Output the (X, Y) coordinate of the center of the cell containing the given text.  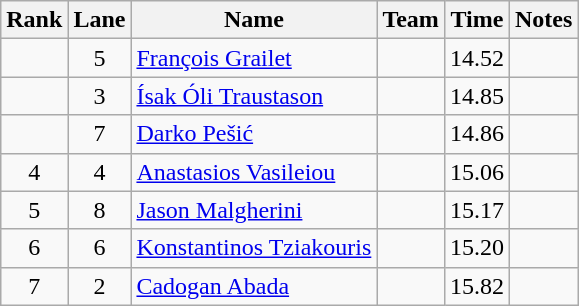
2 (100, 286)
Konstantinos Tziakouris (254, 248)
Rank (34, 20)
Time (476, 20)
3 (100, 96)
Darko Pešić (254, 134)
15.20 (476, 248)
Cadogan Abada (254, 286)
14.52 (476, 58)
Jason Malgherini (254, 210)
Team (411, 20)
15.82 (476, 286)
15.06 (476, 172)
Ísak Óli Traustason (254, 96)
14.85 (476, 96)
Name (254, 20)
15.17 (476, 210)
14.86 (476, 134)
8 (100, 210)
Anastasios Vasileiou (254, 172)
Lane (100, 20)
François Grailet (254, 58)
Notes (543, 20)
